Detect which cell encompasses the target text, then output its (X, Y) center coordinate. 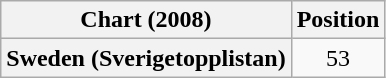
Sweden (Sverigetopplistan) (146, 58)
53 (338, 58)
Chart (2008) (146, 20)
Position (338, 20)
